Identify which cell holds the provided text, then report its [x, y] central coordinate. 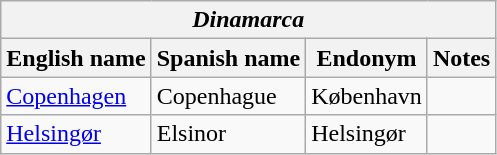
Copenhagen [76, 96]
Notes [461, 58]
Endonym [367, 58]
København [367, 96]
Copenhague [228, 96]
Dinamarca [248, 20]
Elsinor [228, 134]
English name [76, 58]
Spanish name [228, 58]
